Return the [x, y] coordinate for the center point of the cell that contains the specified text.  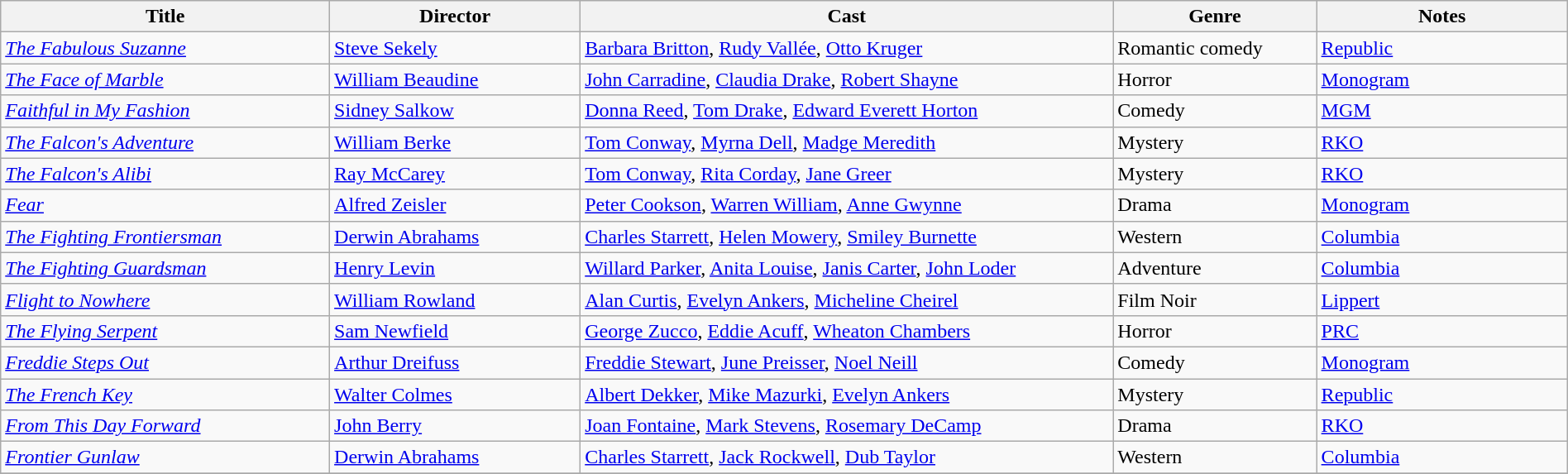
From This Day Forward [165, 426]
The Falcon's Alibi [165, 174]
Genre [1215, 17]
Flight to Nowhere [165, 299]
Alfred Zeisler [455, 205]
The Flying Serpent [165, 331]
PRC [1442, 331]
Alan Curtis, Evelyn Ankers, Micheline Cheirel [847, 299]
Steve Sekely [455, 48]
Sam Newfield [455, 331]
Adventure [1215, 268]
Frontier Gunlaw [165, 457]
MGM [1442, 111]
George Zucco, Eddie Acuff, Wheaton Chambers [847, 331]
The Face of Marble [165, 79]
Arthur Dreifuss [455, 362]
The Fabulous Suzanne [165, 48]
Notes [1442, 17]
Cast [847, 17]
Joan Fontaine, Mark Stevens, Rosemary DeCamp [847, 426]
Fear [165, 205]
John Carradine, Claudia Drake, Robert Shayne [847, 79]
Faithful in My Fashion [165, 111]
Freddie Stewart, June Preisser, Noel Neill [847, 362]
Charles Starrett, Helen Mowery, Smiley Burnette [847, 237]
Title [165, 17]
Tom Conway, Myrna Dell, Madge Meredith [847, 142]
Charles Starrett, Jack Rockwell, Dub Taylor [847, 457]
The Falcon's Adventure [165, 142]
The Fighting Frontiersman [165, 237]
Freddie Steps Out [165, 362]
Film Noir [1215, 299]
Peter Cookson, Warren William, Anne Gwynne [847, 205]
William Berke [455, 142]
Walter Colmes [455, 395]
Ray McCarey [455, 174]
Albert Dekker, Mike Mazurki, Evelyn Ankers [847, 395]
The Fighting Guardsman [165, 268]
Donna Reed, Tom Drake, Edward Everett Horton [847, 111]
William Rowland [455, 299]
Director [455, 17]
Romantic comedy [1215, 48]
Tom Conway, Rita Corday, Jane Greer [847, 174]
Lippert [1442, 299]
The French Key [165, 395]
Willard Parker, Anita Louise, Janis Carter, John Loder [847, 268]
Sidney Salkow [455, 111]
Barbara Britton, Rudy Vallée, Otto Kruger [847, 48]
Henry Levin [455, 268]
John Berry [455, 426]
William Beaudine [455, 79]
